Provide the [x, y] coordinate of the cell's center where the given text is located.  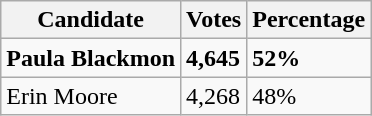
4,268 [214, 96]
Paula Blackmon [91, 58]
Erin Moore [91, 96]
Percentage [309, 20]
52% [309, 58]
Candidate [91, 20]
4,645 [214, 58]
Votes [214, 20]
48% [309, 96]
